Determine the (x, y) coordinate at the center of the cell enclosing the given text.  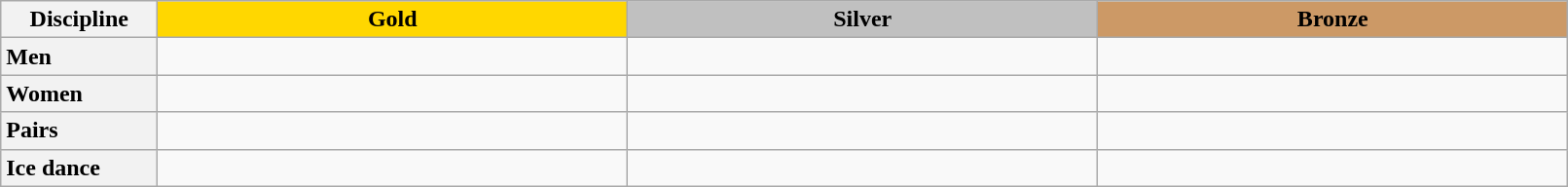
Bronze (1333, 19)
Men (80, 56)
Silver (862, 19)
Pairs (80, 131)
Gold (393, 19)
Discipline (80, 19)
Ice dance (80, 168)
Women (80, 93)
